Pinpoint the cell where the given text exists, returning its (x, y) midpoint coordinate. 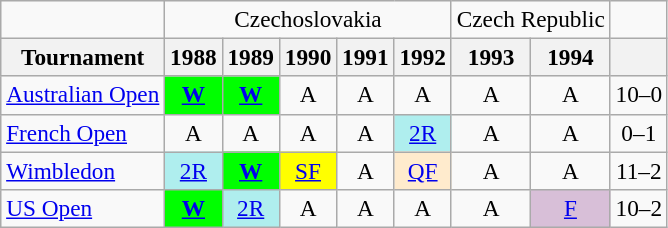
1993 (490, 57)
1988 (194, 57)
French Open (83, 133)
US Open (83, 208)
1990 (308, 57)
1992 (422, 57)
Wimbledon (83, 170)
Tournament (83, 57)
1991 (366, 57)
0–1 (638, 133)
10–2 (638, 208)
1989 (250, 57)
11–2 (638, 170)
Czech Republic (530, 19)
QF (422, 170)
10–0 (638, 95)
F (570, 208)
Australian Open (83, 95)
SF (308, 170)
Czechoslovakia (308, 19)
1994 (570, 57)
